Locate the cell with the specified text and output its (X, Y) center coordinate. 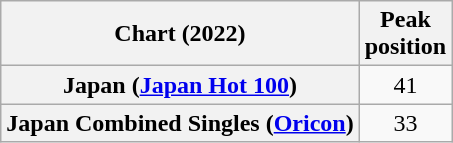
Japan (Japan Hot 100) (180, 85)
Peakposition (405, 34)
41 (405, 85)
33 (405, 123)
Chart (2022) (180, 34)
Japan Combined Singles (Oricon) (180, 123)
